Find where the given text appears and provide that cell's center as (X, Y) coordinate. 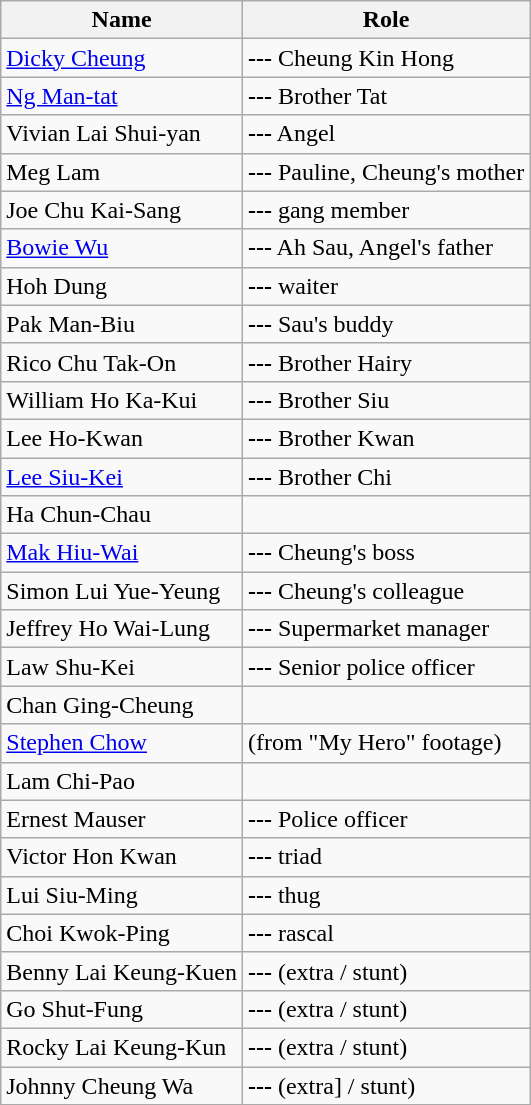
--- rascal (386, 933)
Lee Ho-Kwan (122, 438)
Chan Ging-Cheung (122, 705)
Lui Siu-Ming (122, 895)
Ha Chun-Chau (122, 515)
--- triad (386, 857)
Role (386, 20)
Benny Lai Keung-Kuen (122, 971)
(from "My Hero" footage) (386, 743)
Ernest Mauser (122, 819)
Rocky Lai Keung-Kun (122, 1047)
--- thug (386, 895)
Bowie Wu (122, 248)
Law Shu-Kei (122, 667)
Pak Man-Biu (122, 324)
Rico Chu Tak-On (122, 362)
William Ho Ka-Kui (122, 400)
--- Brother Hairy (386, 362)
Simon Lui Yue-Yeung (122, 591)
--- gang member (386, 210)
Go Shut-Fung (122, 1009)
--- Cheung's boss (386, 553)
Choi Kwok-Ping (122, 933)
Lee Siu-Kei (122, 477)
--- Cheung Kin Hong (386, 58)
Johnny Cheung Wa (122, 1085)
Hoh Dung (122, 286)
Meg Lam (122, 172)
--- Brother Siu (386, 400)
--- Supermarket manager (386, 629)
Joe Chu Kai-Sang (122, 210)
--- Sau's buddy (386, 324)
Dicky Cheung (122, 58)
Name (122, 20)
Lam Chi-Pao (122, 781)
Ng Man-tat (122, 96)
--- Brother Chi (386, 477)
Mak Hiu-Wai (122, 553)
--- Brother Tat (386, 96)
--- Ah Sau, Angel's father (386, 248)
--- Brother Kwan (386, 438)
--- Angel (386, 134)
--- Police officer (386, 819)
Stephen Chow (122, 743)
--- Pauline, Cheung's mother (386, 172)
Jeffrey Ho Wai-Lung (122, 629)
Victor Hon Kwan (122, 857)
--- Cheung's colleague (386, 591)
--- Senior police officer (386, 667)
Vivian Lai Shui-yan (122, 134)
--- (extra] / stunt) (386, 1085)
--- waiter (386, 286)
